Capture the cell that displays the provided text and extract its [x, y] central coordinate. 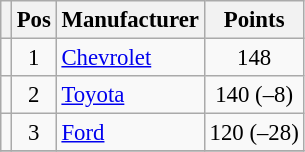
Manufacturer [130, 20]
2 [34, 95]
Points [254, 20]
Chevrolet [130, 58]
120 (–28) [254, 133]
Pos [34, 20]
1 [34, 58]
Toyota [130, 95]
140 (–8) [254, 95]
148 [254, 58]
Ford [130, 133]
3 [34, 133]
